From the cell containing the given text, extract its center point as (X, Y) coordinate. 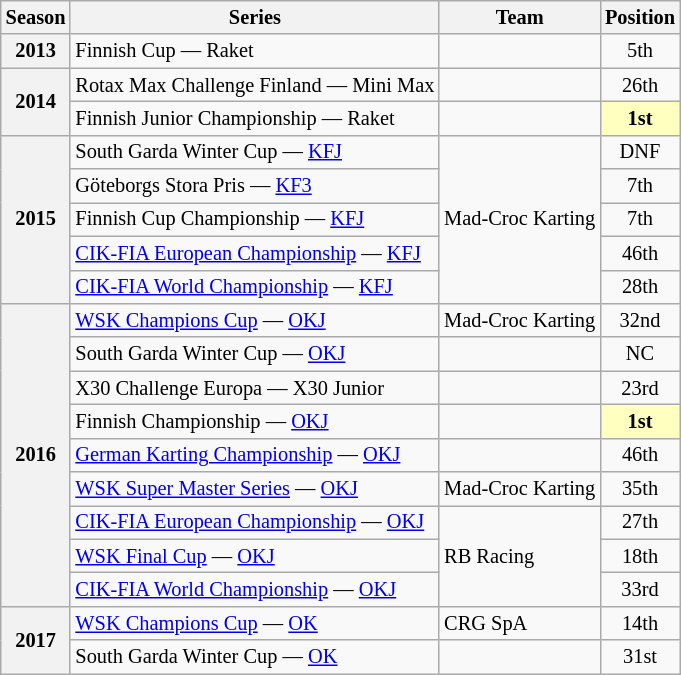
23rd (640, 388)
2016 (36, 454)
CIK-FIA World Championship — OKJ (254, 589)
X30 Challenge Europa — X30 Junior (254, 388)
Season (36, 17)
Team (520, 17)
18th (640, 556)
WSK Super Master Series — OKJ (254, 489)
35th (640, 489)
Finnish Championship — OKJ (254, 421)
5th (640, 51)
28th (640, 287)
32nd (640, 320)
2015 (36, 219)
South Garda Winter Cup — OKJ (254, 354)
27th (640, 522)
CIK-FIA European Championship — KFJ (254, 253)
Göteborgs Stora Pris — KF3 (254, 186)
Finnish Cup Championship — KFJ (254, 219)
CIK-FIA European Championship — OKJ (254, 522)
WSK Champions Cup — OK (254, 623)
2017 (36, 640)
14th (640, 623)
33rd (640, 589)
DNF (640, 152)
CIK-FIA World Championship — KFJ (254, 287)
Finnish Junior Championship — Raket (254, 118)
German Karting Championship — OKJ (254, 455)
RB Racing (520, 556)
WSK Final Cup — OKJ (254, 556)
CRG SpA (520, 623)
Rotax Max Challenge Finland — Mini Max (254, 85)
WSK Champions Cup — OKJ (254, 320)
2014 (36, 102)
26th (640, 85)
South Garda Winter Cup — OK (254, 657)
2013 (36, 51)
South Garda Winter Cup — KFJ (254, 152)
NC (640, 354)
Finnish Cup — Raket (254, 51)
Position (640, 17)
Series (254, 17)
31st (640, 657)
